Provide the [X, Y] coordinate of the cell's center where the given text is located.  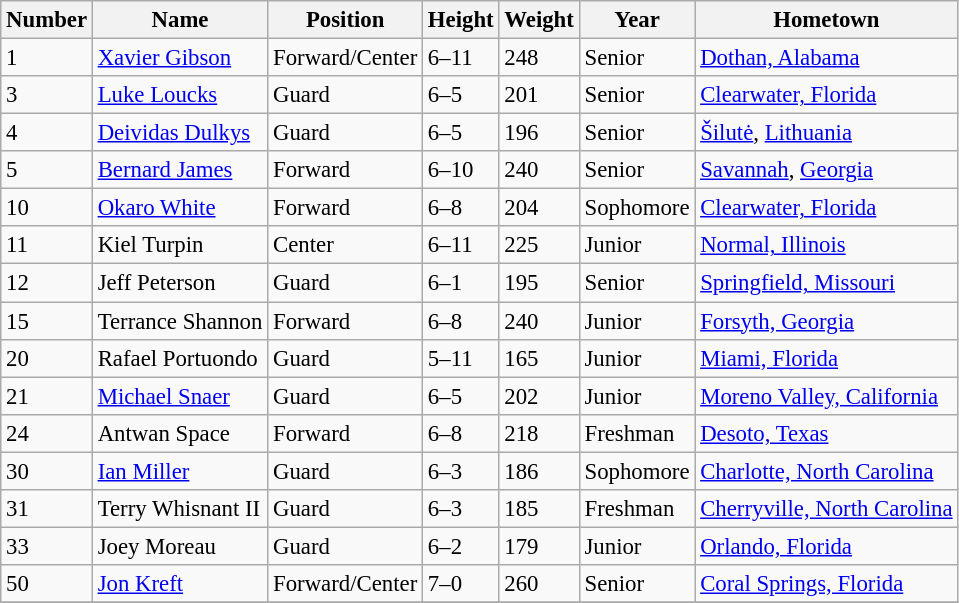
Orlando, Florida [826, 546]
201 [539, 95]
4 [47, 133]
218 [539, 433]
Xavier Gibson [180, 58]
Antwan Space [180, 433]
7–0 [461, 584]
225 [539, 245]
195 [539, 283]
202 [539, 396]
179 [539, 546]
Number [47, 20]
Jeff Peterson [180, 283]
Terry Whisnant II [180, 509]
Luke Loucks [180, 95]
204 [539, 208]
Height [461, 20]
Dothan, Alabama [826, 58]
Miami, Florida [826, 358]
Charlotte, North Carolina [826, 471]
5–11 [461, 358]
185 [539, 509]
165 [539, 358]
Normal, Illinois [826, 245]
20 [47, 358]
Coral Springs, Florida [826, 584]
Rafael Portuondo [180, 358]
1 [47, 58]
3 [47, 95]
248 [539, 58]
Jon Kreft [180, 584]
10 [47, 208]
Kiel Turpin [180, 245]
11 [47, 245]
6–10 [461, 170]
Name [180, 20]
Savannah, Georgia [826, 170]
Year [637, 20]
Šilutė, Lithuania [826, 133]
Bernard James [180, 170]
5 [47, 170]
Joey Moreau [180, 546]
Ian Miller [180, 471]
50 [47, 584]
260 [539, 584]
Michael Snaer [180, 396]
186 [539, 471]
24 [47, 433]
12 [47, 283]
Okaro White [180, 208]
30 [47, 471]
Weight [539, 20]
6–1 [461, 283]
196 [539, 133]
Springfield, Missouri [826, 283]
Desoto, Texas [826, 433]
33 [47, 546]
Center [346, 245]
Position [346, 20]
Cherryville, North Carolina [826, 509]
15 [47, 321]
6–2 [461, 546]
Terrance Shannon [180, 321]
Moreno Valley, California [826, 396]
Forsyth, Georgia [826, 321]
21 [47, 396]
Hometown [826, 20]
Deividas Dulkys [180, 133]
31 [47, 509]
